Scan for the cell matching the given text and deliver its [X, Y] coordinate at center. 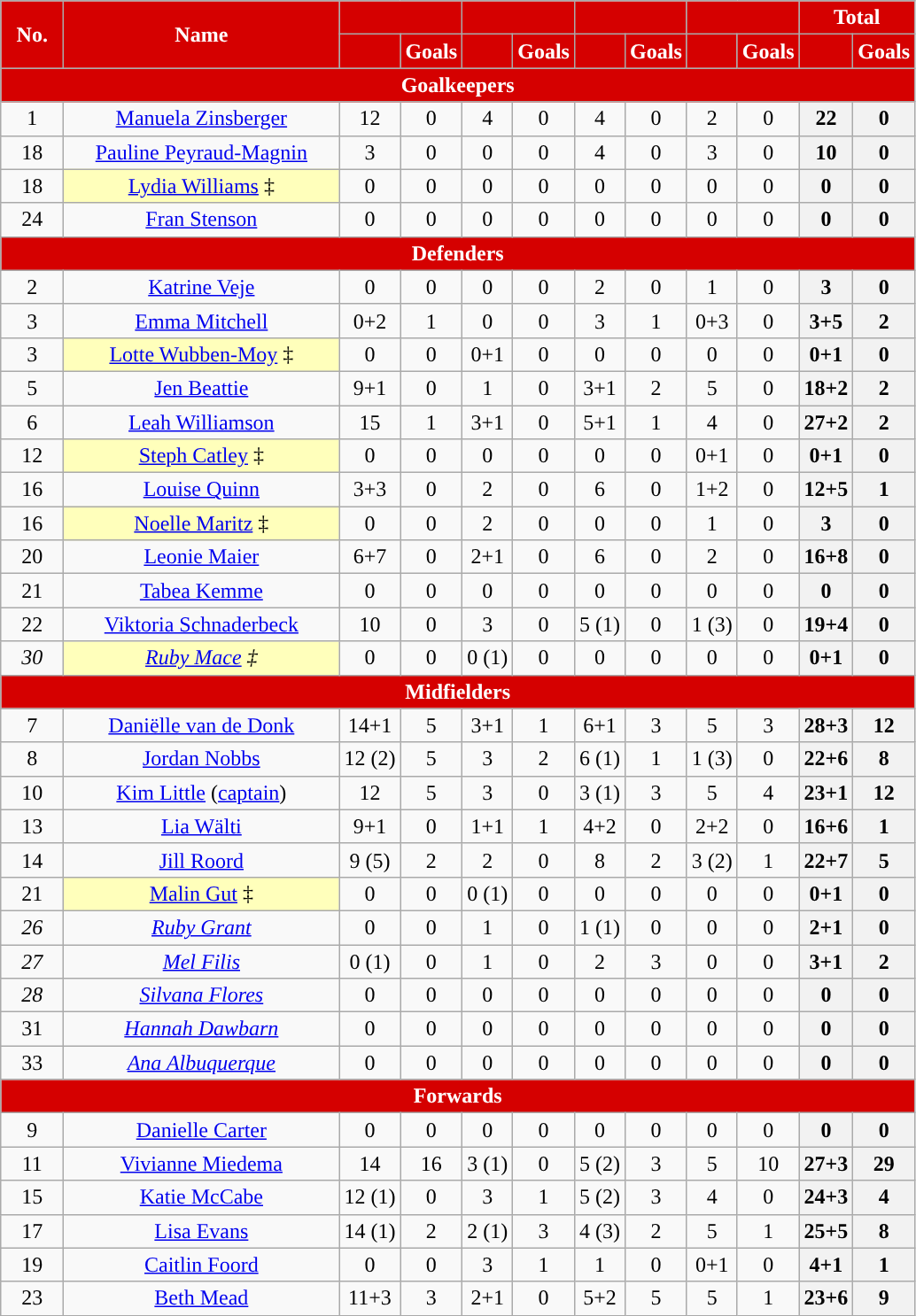
14 (1) [370, 1231]
Katie McCabe [202, 1197]
24+3 [826, 1197]
6+7 [370, 557]
5+1 [599, 422]
23+1 [826, 793]
Forwards [458, 1096]
22+6 [826, 759]
Ana Albuquerque [202, 1063]
2+2 [712, 826]
23+6 [826, 1298]
5 (1) [599, 624]
Louise Quinn [202, 490]
2 (1) [487, 1231]
19+4 [826, 624]
Ruby Mace ‡ [202, 658]
Emma Mitchell [202, 321]
1+2 [712, 490]
Leonie Maier [202, 557]
6 (1) [599, 759]
Hannah Dawbarn [202, 1029]
Jill Roord [202, 860]
Tabea Kemme [202, 591]
Fran Stenson [202, 220]
24 [32, 220]
11+3 [370, 1298]
12 (1) [370, 1197]
Noelle Maritz ‡ [202, 523]
33 [32, 1063]
Lydia Williams ‡ [202, 186]
26 [32, 927]
Lotte Wubben-Moy ‡ [202, 354]
Beth Mead [202, 1298]
Steph Catley ‡ [202, 456]
7 [32, 725]
17 [32, 1231]
Total [857, 18]
16+8 [826, 557]
11 [32, 1164]
12+5 [826, 490]
5+2 [599, 1298]
3+5 [826, 321]
16+6 [826, 826]
Vivianne Miedema [202, 1164]
Mel Filis [202, 961]
Lia Wälti [202, 826]
Kim Little (captain) [202, 793]
3 (2) [712, 860]
Midfielders [458, 692]
3+3 [370, 490]
1+1 [487, 826]
6+1 [599, 725]
18+2 [826, 388]
Goalkeepers [458, 85]
Jordan Nobbs [202, 759]
4+2 [599, 826]
19 [32, 1265]
31 [32, 1029]
4+1 [826, 1265]
28+3 [826, 725]
0+3 [712, 321]
Defenders [458, 253]
9 (5) [370, 860]
Lisa Evans [202, 1231]
Jen Beattie [202, 388]
23 [32, 1298]
Manuela Zinsberger [202, 119]
0+2 [370, 321]
28 [32, 995]
Daniëlle van de Donk [202, 725]
27+2 [826, 422]
No. [32, 35]
22+7 [826, 860]
29 [884, 1164]
20 [32, 557]
4 (3) [599, 1231]
27 [32, 961]
27+3 [826, 1164]
Danielle Carter [202, 1130]
14+1 [370, 725]
Leah Williamson [202, 422]
30 [32, 658]
Viktoria Schnaderbeck [202, 624]
Caitlin Foord [202, 1265]
13 [32, 826]
12 (2) [370, 759]
25+5 [826, 1231]
Pauline Peyraud-Magnin [202, 152]
Katrine Veje [202, 287]
Name [202, 35]
Silvana Flores [202, 995]
Ruby Grant [202, 927]
Malin Gut ‡ [202, 894]
1 (1) [599, 927]
